Output the (x, y) coordinate of the center of the cell containing the given text.  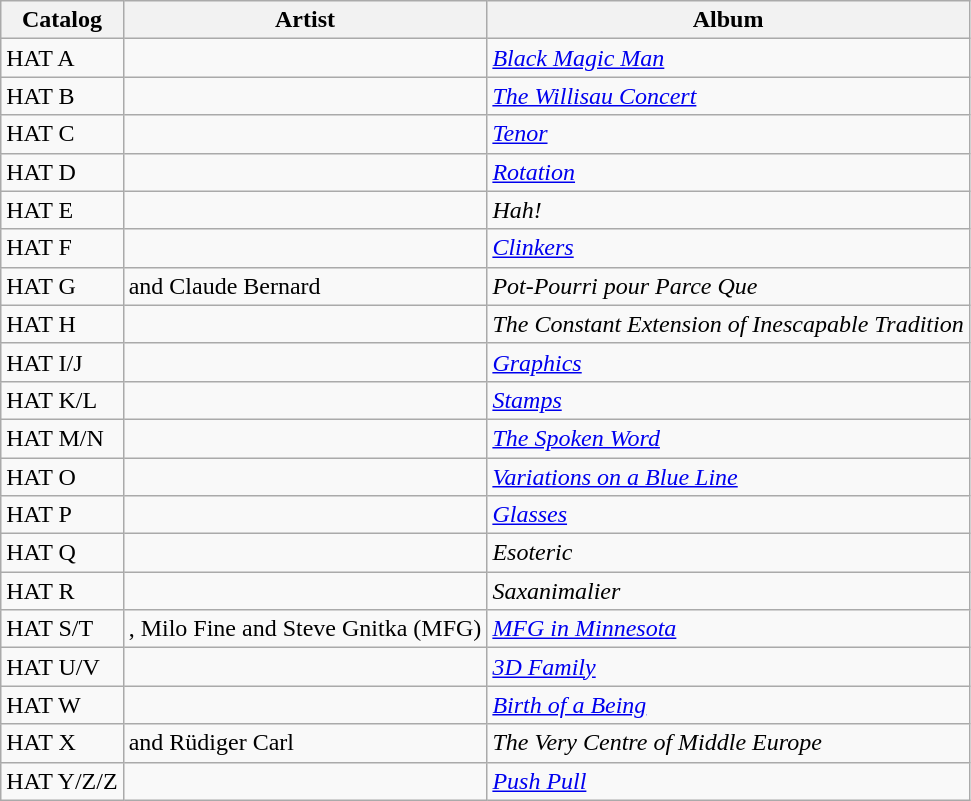
HAT X (62, 743)
Stamps (728, 400)
HAT W (62, 705)
Clinkers (728, 248)
The Constant Extension of Inescapable Tradition (728, 324)
Esoteric (728, 553)
3D Family (728, 667)
HAT A (62, 58)
HAT M/N (62, 438)
HAT E (62, 210)
Black Magic Man (728, 58)
and Rüdiger Carl (305, 743)
HAT Y/Z/Z (62, 781)
Tenor (728, 134)
HAT U/V (62, 667)
The Willisau Concert (728, 96)
, Milo Fine and Steve Gnitka (MFG) (305, 629)
HAT O (62, 477)
Catalog (62, 20)
Push Pull (728, 781)
MFG in Minnesota (728, 629)
HAT R (62, 591)
Hah! (728, 210)
HAT B (62, 96)
Glasses (728, 515)
HAT P (62, 515)
HAT F (62, 248)
Artist (305, 20)
HAT G (62, 286)
and Claude Bernard (305, 286)
HAT Q (62, 553)
Rotation (728, 172)
HAT S/T (62, 629)
Graphics (728, 362)
HAT H (62, 324)
HAT C (62, 134)
Birth of a Being (728, 705)
Pot-Pourri pour Parce Que (728, 286)
The Very Centre of Middle Europe (728, 743)
Saxanimalier (728, 591)
Variations on a Blue Line (728, 477)
HAT I/J (62, 362)
The Spoken Word (728, 438)
Album (728, 20)
HAT K/L (62, 400)
HAT D (62, 172)
